Scan for the cell matching the given text and deliver its [X, Y] coordinate at center. 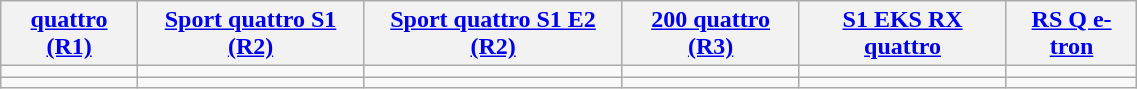
RS Q e-tron [1072, 34]
200 quattro (R3) [710, 34]
Sport quattro S1 E2 (R2) [494, 34]
Sport quattro S1 (R2) [250, 34]
S1 EKS RX quattro [902, 34]
quattro (R1) [70, 34]
